Provide the [x, y] coordinate of the cell's center where the given text is located.  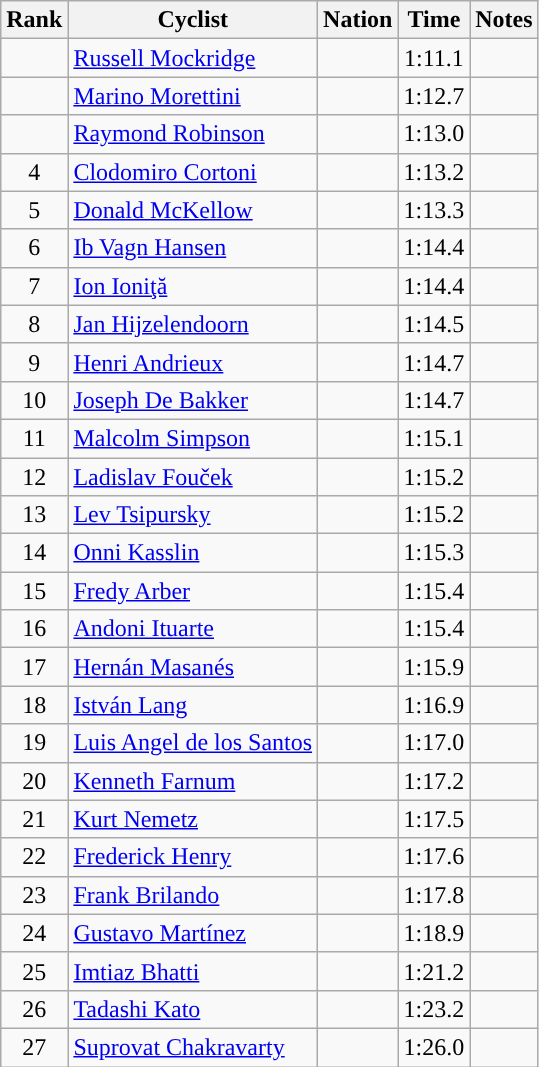
Malcolm Simpson [193, 438]
Joseph De Bakker [193, 400]
Onni Kasslin [193, 553]
1:15.1 [434, 438]
Notes [504, 20]
24 [34, 933]
Andoni Ituarte [193, 629]
1:17.5 [434, 819]
1:26.0 [434, 1047]
1:13.0 [434, 134]
Ib Vagn Hansen [193, 248]
Frank Brilando [193, 895]
1:15.9 [434, 667]
1:17.2 [434, 781]
11 [34, 438]
1:15.3 [434, 553]
20 [34, 781]
Donald McKellow [193, 210]
1:11.1 [434, 58]
Rank [34, 20]
Fredy Arber [193, 591]
22 [34, 857]
25 [34, 971]
Frederick Henry [193, 857]
1:13.2 [434, 172]
14 [34, 553]
8 [34, 324]
Suprovat Chakravarty [193, 1047]
Nation [358, 20]
7 [34, 286]
Marino Morettini [193, 96]
Henri Andrieux [193, 362]
1:13.3 [434, 210]
10 [34, 400]
Jan Hijzelendoorn [193, 324]
1:14.5 [434, 324]
19 [34, 743]
Ladislav Fouček [193, 477]
12 [34, 477]
Luis Angel de los Santos [193, 743]
13 [34, 515]
1:23.2 [434, 1009]
15 [34, 591]
1:16.9 [434, 705]
Kenneth Farnum [193, 781]
21 [34, 819]
1:17.0 [434, 743]
6 [34, 248]
Clodomiro Cortoni [193, 172]
17 [34, 667]
27 [34, 1047]
Raymond Robinson [193, 134]
István Lang [193, 705]
1:21.2 [434, 971]
Cyclist [193, 20]
1:18.9 [434, 933]
1:17.8 [434, 895]
9 [34, 362]
23 [34, 895]
Tadashi Kato [193, 1009]
Russell Mockridge [193, 58]
Gustavo Martínez [193, 933]
Kurt Nemetz [193, 819]
Imtiaz Bhatti [193, 971]
26 [34, 1009]
Ion Ioniţă [193, 286]
16 [34, 629]
Time [434, 20]
Hernán Masanés [193, 667]
Lev Tsipursky [193, 515]
1:12.7 [434, 96]
18 [34, 705]
1:17.6 [434, 857]
5 [34, 210]
4 [34, 172]
